Identify which cell holds the provided text, then report its (X, Y) central coordinate. 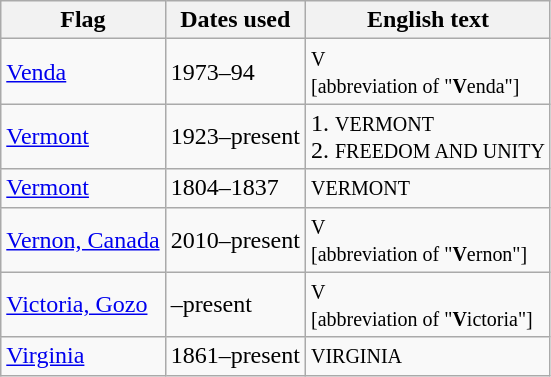
1. VERMONT2. FREEDOM AND UNITY (428, 136)
Dates used (235, 20)
Flag (83, 20)
V[abbreviation of "Vernon"] (428, 240)
VERMONT (428, 188)
2010–present (235, 240)
English text (428, 20)
1973–94 (235, 72)
V[abbreviation of "Victoria"] (428, 304)
Vernon, Canada (83, 240)
VIRGINIA (428, 356)
–present (235, 304)
Victoria, Gozo (83, 304)
V[abbreviation of "Venda"] (428, 72)
Virginia (83, 356)
1923–present (235, 136)
1861–present (235, 356)
Venda (83, 72)
1804–1837 (235, 188)
